Return (X, Y) of the center of cell containing provided text 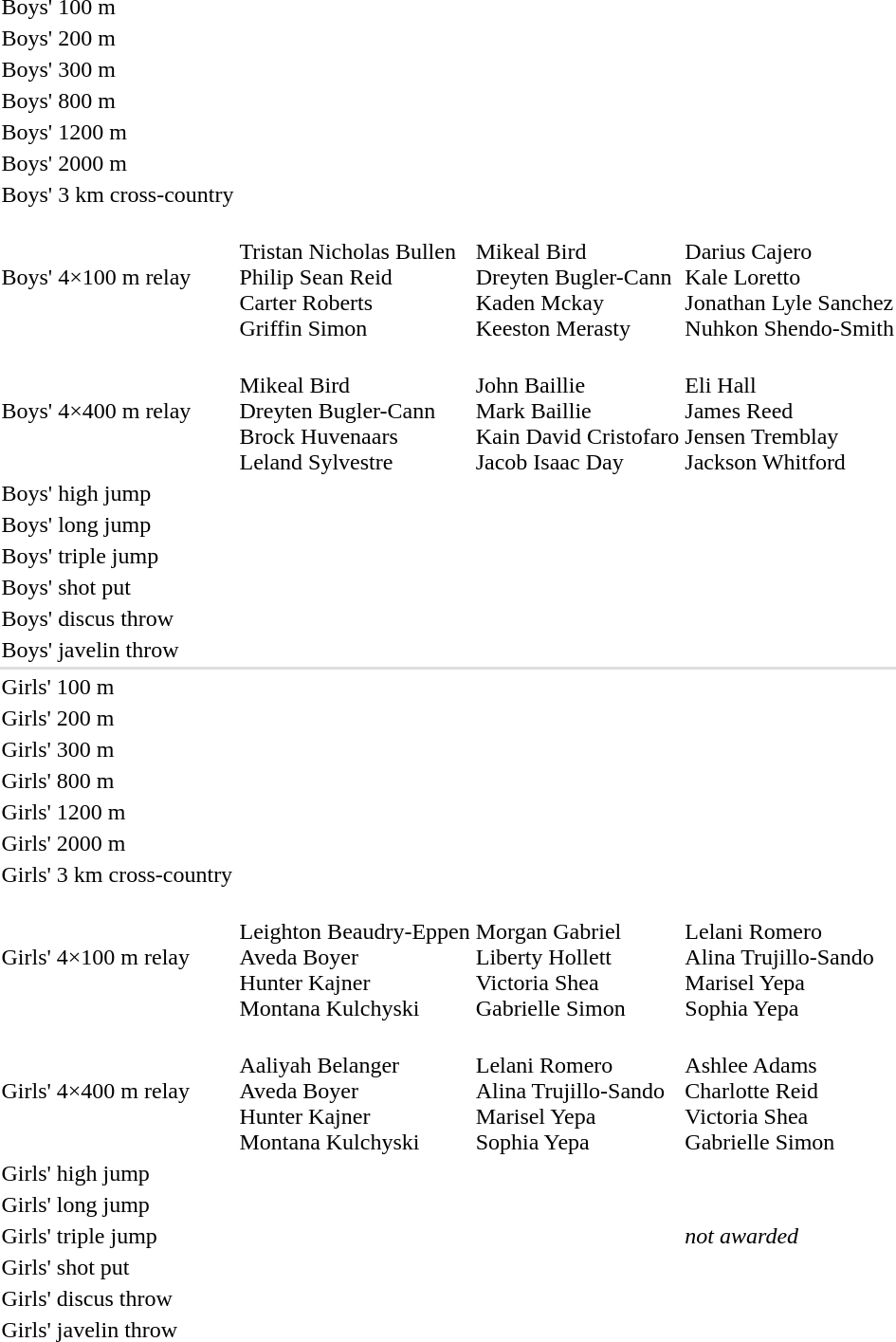
Girls' 4×100 m relay (118, 957)
Girls' 3 km cross-country (118, 874)
Girls' long jump (118, 1204)
Girls' 100 m (118, 687)
Eli HallJames ReedJensen TremblayJackson Whitford (790, 411)
Boys' triple jump (118, 556)
Boys' long jump (118, 524)
Boys' 1200 m (118, 132)
Tristan Nicholas BullenPhilip Sean ReidCarter RobertsGriffin Simon (355, 277)
Mikeal BirdDreyten Bugler-CannBrock HuvenaarsLeland Sylvestre (355, 411)
Morgan GabrielLiberty HollettVictoria SheaGabrielle Simon (577, 957)
Girls' shot put (118, 1267)
Boys' 200 m (118, 38)
Girls' 4×400 m relay (118, 1091)
Girls' 2000 m (118, 843)
Boys' shot put (118, 587)
Aaliyah BelangerAveda BoyerHunter KajnerMontana Kulchyski (355, 1091)
Girls' discus throw (118, 1298)
Boys' high jump (118, 493)
Boys' discus throw (118, 618)
Darius CajeroKale LorettoJonathan Lyle SanchezNuhkon Shendo-Smith (790, 277)
Boys' 4×100 m relay (118, 277)
Girls' high jump (118, 1173)
Girls' 300 m (118, 749)
Mikeal BirdDreyten Bugler-CannKaden MckayKeeston Merasty (577, 277)
Boys' 800 m (118, 101)
Leighton Beaudry-EppenAveda BoyerHunter KajnerMontana Kulchyski (355, 957)
Boys' 4×400 m relay (118, 411)
Boys' 2000 m (118, 163)
Boys' javelin throw (118, 650)
Girls' 200 m (118, 718)
Ashlee AdamsCharlotte ReidVictoria SheaGabrielle Simon (790, 1091)
Girls' triple jump (118, 1236)
Girls' 800 m (118, 781)
Girls' 1200 m (118, 812)
Boys' 3 km cross-country (118, 194)
Boys' 300 m (118, 69)
John BaillieMark BaillieKain David CristofaroJacob Isaac Day (577, 411)
not awarded (790, 1236)
